Locate the cell with the specified text and output its (X, Y) center coordinate. 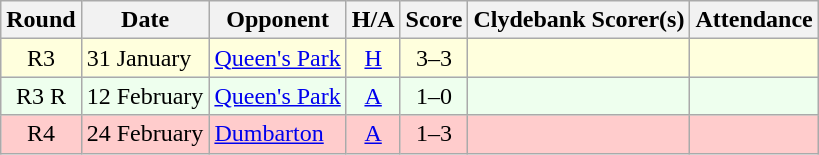
Round (41, 20)
12 February (145, 96)
3–3 (434, 58)
R3 R (41, 96)
31 January (145, 58)
Date (145, 20)
Score (434, 20)
H/A (373, 20)
1–3 (434, 134)
R3 (41, 58)
Dumbarton (278, 134)
Opponent (278, 20)
24 February (145, 134)
1–0 (434, 96)
Attendance (754, 20)
H (373, 58)
R4 (41, 134)
Clydebank Scorer(s) (579, 20)
